Capture the cell that displays the provided text and extract its (x, y) central coordinate. 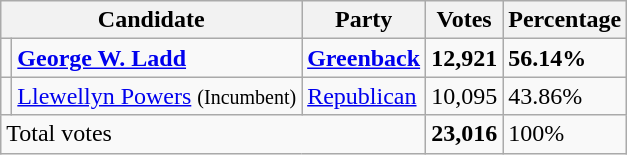
100% (565, 134)
Total votes (214, 134)
12,921 (464, 58)
Republican (364, 96)
Candidate (152, 20)
Party (364, 20)
23,016 (464, 134)
George W. Ladd (157, 58)
56.14% (565, 58)
Llewellyn Powers (Incumbent) (157, 96)
43.86% (565, 96)
Votes (464, 20)
Percentage (565, 20)
Greenback (364, 58)
10,095 (464, 96)
